Locate the cell with the specified text and output its (X, Y) center coordinate. 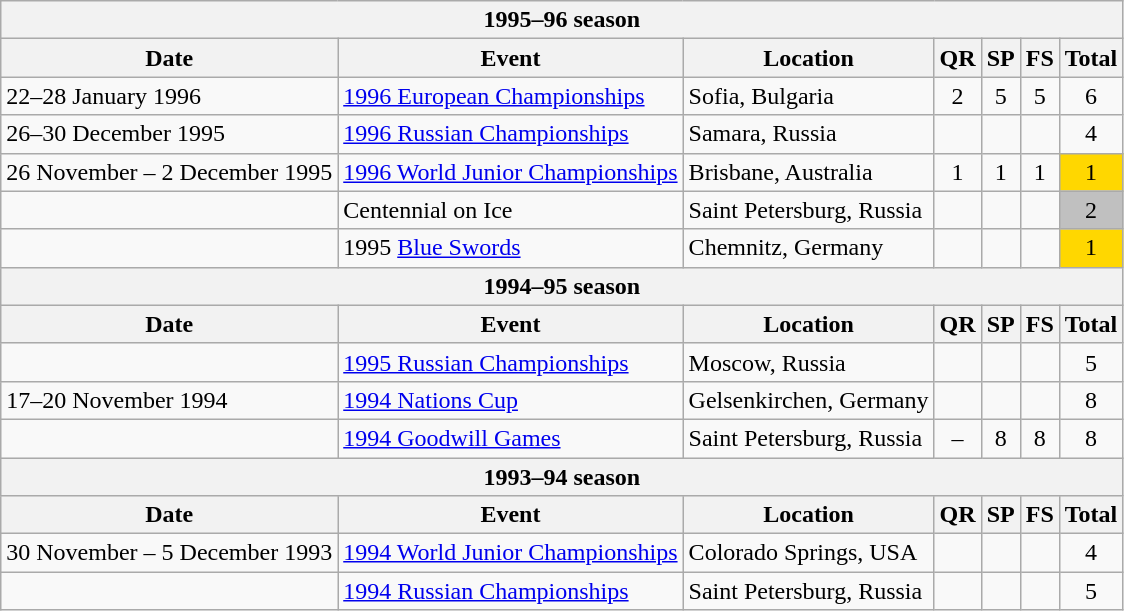
Colorado Springs, USA (808, 553)
Sofia, Bulgaria (808, 96)
1995 Russian Championships (510, 362)
1995–96 season (562, 20)
1996 European Championships (510, 96)
1994 Russian Championships (510, 591)
1996 World Junior Championships (510, 172)
26–30 December 1995 (170, 134)
– (958, 438)
Brisbane, Australia (808, 172)
Chemnitz, Germany (808, 248)
1994 World Junior Championships (510, 553)
6 (1091, 96)
1993–94 season (562, 477)
1995 Blue Swords (510, 248)
1994 Nations Cup (510, 400)
17–20 November 1994 (170, 400)
Gelsenkirchen, Germany (808, 400)
30 November – 5 December 1993 (170, 553)
Samara, Russia (808, 134)
26 November – 2 December 1995 (170, 172)
22–28 January 1996 (170, 96)
1996 Russian Championships (510, 134)
1994–95 season (562, 286)
1994 Goodwill Games (510, 438)
Moscow, Russia (808, 362)
Centennial on Ice (510, 210)
